Output the (x, y) coordinate of the center of the cell containing the given text.  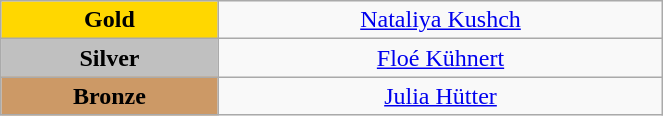
Gold (110, 20)
Silver (110, 58)
Floé Kühnert (440, 58)
Nataliya Kushch (440, 20)
Julia Hütter (440, 96)
Bronze (110, 96)
